Return (X, Y) of the center of cell containing provided text 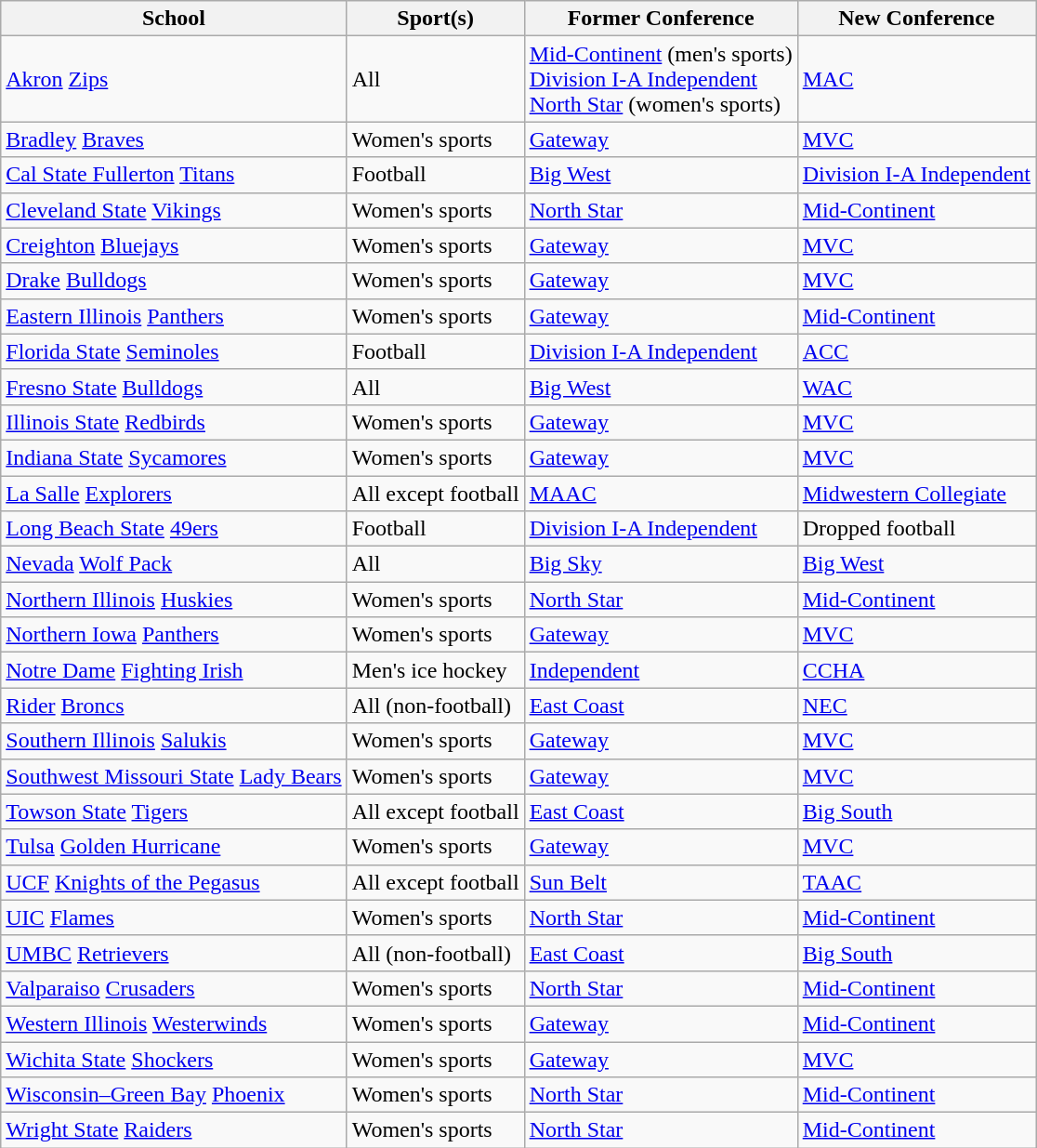
ACC (916, 351)
Wichita State Shockers (174, 1059)
Florida State Seminoles (174, 351)
School (174, 19)
Men's ice hockey (435, 670)
Eastern Illinois Panthers (174, 316)
WAC (916, 387)
Dropped football (916, 529)
Mid-Continent (men's sports)Division I-A IndependentNorth Star (women's sports) (661, 79)
MAAC (661, 494)
Rider Broncs (174, 706)
Wright State Raiders (174, 1130)
Nevada Wolf Pack (174, 564)
Wisconsin–Green Bay Phoenix (174, 1095)
Sun Belt (661, 882)
Valparaiso Crusaders (174, 988)
Indiana State Sycamores (174, 457)
Former Conference (661, 19)
Drake Bulldogs (174, 281)
Big Sky (661, 564)
Bradley Braves (174, 139)
Illinois State Redbirds (174, 422)
UCF Knights of the Pegasus (174, 882)
CCHA (916, 670)
Sport(s) (435, 19)
Towson State Tigers (174, 812)
TAAC (916, 882)
Southwest Missouri State Lady Bears (174, 776)
Tulsa Golden Hurricane (174, 847)
Western Illinois Westerwinds (174, 1023)
Akron Zips (174, 79)
UIC Flames (174, 917)
Long Beach State 49ers (174, 529)
Fresno State Bulldogs (174, 387)
Midwestern Collegiate (916, 494)
UMBC Retrievers (174, 953)
Cal State Fullerton Titans (174, 175)
Creighton Bluejays (174, 245)
Notre Dame Fighting Irish (174, 670)
Northern Illinois Huskies (174, 600)
MAC (916, 79)
New Conference (916, 19)
Northern Iowa Panthers (174, 635)
NEC (916, 706)
Cleveland State Vikings (174, 210)
La Salle Explorers (174, 494)
Independent (661, 670)
Southern Illinois Salukis (174, 741)
